Return the (x, y) coordinate for the center point of the cell that contains the specified text.  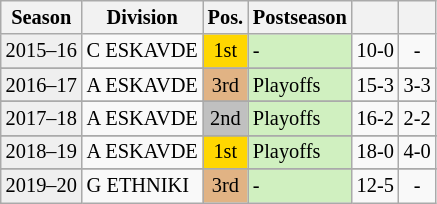
10-0 (376, 51)
Pos. (226, 17)
2-2 (418, 118)
2nd (226, 118)
Postseason (300, 17)
Season (42, 17)
G EΤΗΝΙΚΙ (142, 186)
4-0 (418, 152)
2016–17 (42, 85)
3-3 (418, 85)
Division (142, 17)
16-2 (376, 118)
2019–20 (42, 186)
C ESKAVDE (142, 51)
18-0 (376, 152)
12-5 (376, 186)
2015–16 (42, 51)
2018–19 (42, 152)
2017–18 (42, 118)
15-3 (376, 85)
